Search for the cell housing the specified text and yield its [X, Y] center coordinate. 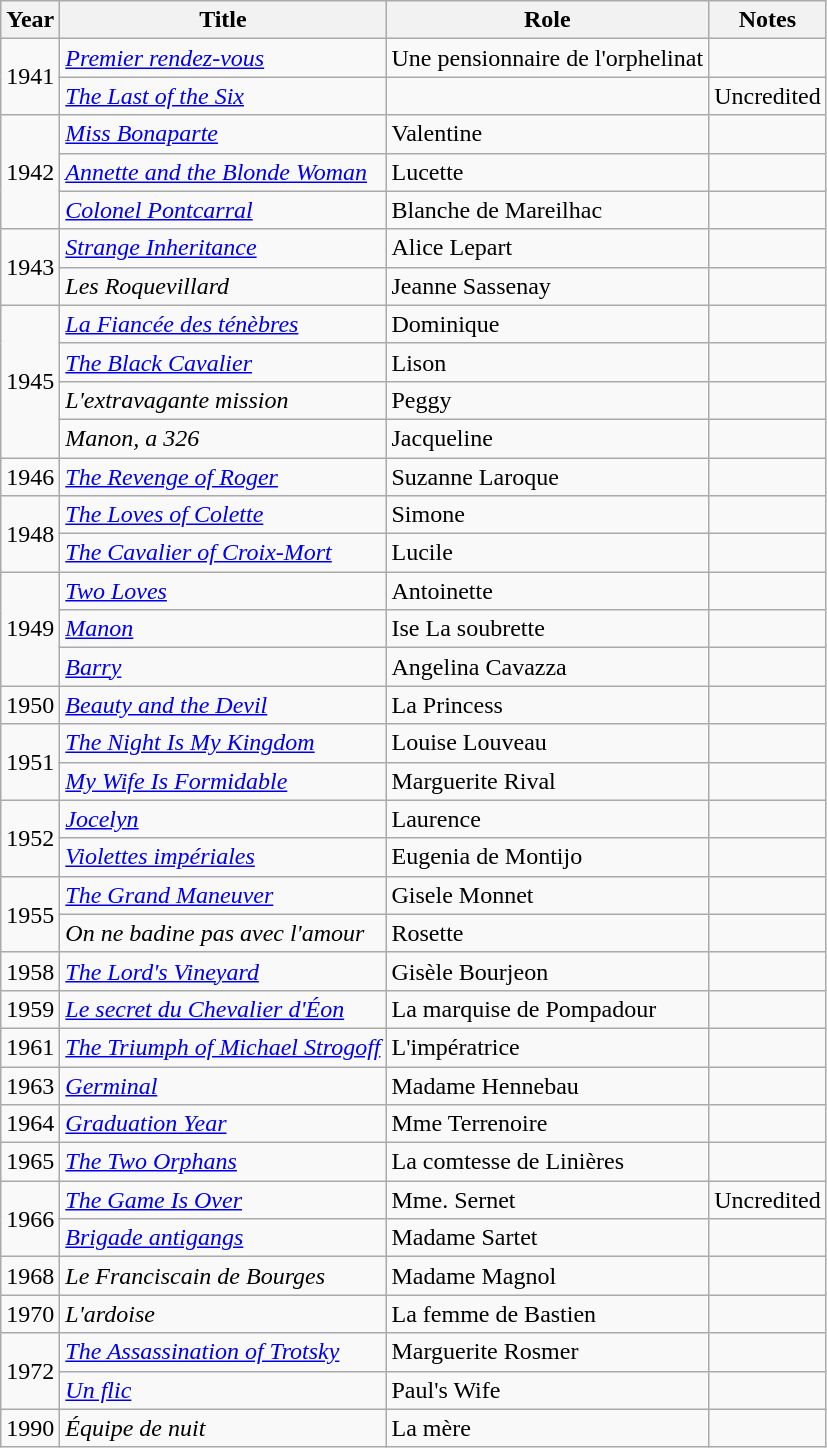
Notes [768, 20]
Strange Inheritance [223, 248]
The Triumph of Michael Strogoff [223, 1047]
Germinal [223, 1085]
1941 [30, 77]
1948 [30, 534]
My Wife Is Formidable [223, 781]
Peggy [548, 400]
Ise La soubrette [548, 629]
Lucile [548, 553]
Antoinette [548, 591]
Marguerite Rosmer [548, 1352]
The Last of the Six [223, 96]
The Night Is My Kingdom [223, 743]
Jacqueline [548, 438]
Alice Lepart [548, 248]
Annette and the Blonde Woman [223, 172]
Le Franciscain de Bourges [223, 1276]
The Game Is Over [223, 1200]
The Two Orphans [223, 1162]
Marguerite Rival [548, 781]
Two Loves [223, 591]
Madame Hennebau [548, 1085]
The Grand Maneuver [223, 895]
1952 [30, 838]
L'extravagante mission [223, 400]
1942 [30, 172]
1961 [30, 1047]
Équipe de nuit [223, 1428]
L'impératrice [548, 1047]
1958 [30, 971]
Blanche de Mareilhac [548, 210]
Paul's Wife [548, 1390]
Violettes impériales [223, 857]
1972 [30, 1371]
Role [548, 20]
1950 [30, 705]
Madame Sartet [548, 1238]
Jocelyn [223, 819]
1963 [30, 1085]
1968 [30, 1276]
La femme de Bastien [548, 1314]
1970 [30, 1314]
Beauty and the Devil [223, 705]
Manon [223, 629]
Lison [548, 362]
Une pensionnaire de l'orphelinat [548, 58]
La Fiancée des ténèbres [223, 324]
Angelina Cavazza [548, 667]
Valentine [548, 134]
Premier rendez-vous [223, 58]
1946 [30, 477]
Laurence [548, 819]
Rosette [548, 933]
Mme. Sernet [548, 1200]
Graduation Year [223, 1124]
The Black Cavalier [223, 362]
The Loves of Colette [223, 515]
Eugenia de Montijo [548, 857]
The Revenge of Roger [223, 477]
Gisele Monnet [548, 895]
Les Roquevillard [223, 286]
Lucette [548, 172]
L'ardoise [223, 1314]
Barry [223, 667]
1965 [30, 1162]
Manon, a 326 [223, 438]
The Assassination of Trotsky [223, 1352]
La mère [548, 1428]
Gisèle Bourjeon [548, 971]
Miss Bonaparte [223, 134]
1964 [30, 1124]
Dominique [548, 324]
1943 [30, 267]
Suzanne Laroque [548, 477]
The Cavalier of Croix-Mort [223, 553]
Colonel Pontcarral [223, 210]
Mme Terrenoire [548, 1124]
On ne badine pas avec l'amour [223, 933]
Simone [548, 515]
La Princess [548, 705]
Madame Magnol [548, 1276]
Le secret du Chevalier d'Éon [223, 1009]
1990 [30, 1428]
1945 [30, 381]
La comtesse de Linières [548, 1162]
Brigade antigangs [223, 1238]
La marquise de Pompadour [548, 1009]
1966 [30, 1219]
1951 [30, 762]
1949 [30, 629]
The Lord's Vineyard [223, 971]
Title [223, 20]
Un flic [223, 1390]
1959 [30, 1009]
Louise Louveau [548, 743]
Year [30, 20]
1955 [30, 914]
Jeanne Sassenay [548, 286]
